Extract the [X, Y] coordinate from the center of the cell holding the provided text.  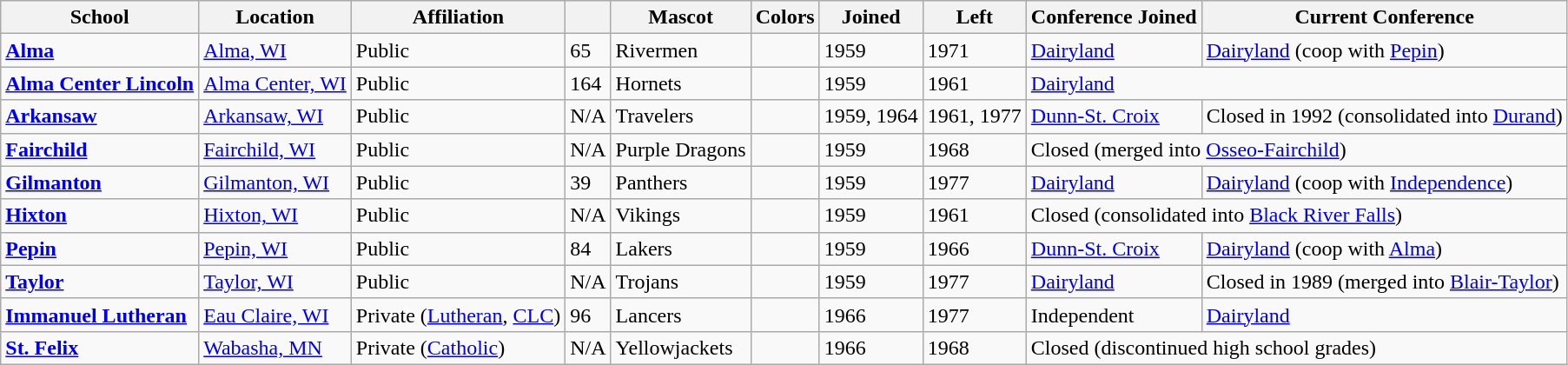
Purple Dragons [681, 149]
Gilmanton, WI [275, 182]
Eau Claire, WI [275, 315]
Travelers [681, 116]
Private (Catholic) [458, 348]
Taylor [100, 282]
Conference Joined [1114, 17]
Hixton, WI [275, 216]
Wabasha, MN [275, 348]
Panthers [681, 182]
Gilmanton [100, 182]
Yellowjackets [681, 348]
Lancers [681, 315]
Hornets [681, 83]
1971 [975, 50]
Closed (consolidated into Black River Falls) [1296, 216]
Mascot [681, 17]
Arkansaw, WI [275, 116]
164 [588, 83]
Closed in 1989 (merged into Blair-Taylor) [1385, 282]
Trojans [681, 282]
39 [588, 182]
Alma, WI [275, 50]
Joined [870, 17]
Vikings [681, 216]
Current Conference [1385, 17]
Independent [1114, 315]
Location [275, 17]
1959, 1964 [870, 116]
Left [975, 17]
Hixton [100, 216]
65 [588, 50]
Pepin [100, 249]
Dairyland (coop with Pepin) [1385, 50]
Dairyland (coop with Alma) [1385, 249]
Fairchild [100, 149]
84 [588, 249]
Private (Lutheran, CLC) [458, 315]
St. Felix [100, 348]
Rivermen [681, 50]
Taylor, WI [275, 282]
Lakers [681, 249]
Closed (discontinued high school grades) [1296, 348]
Alma [100, 50]
Affiliation [458, 17]
Arkansaw [100, 116]
Alma Center Lincoln [100, 83]
Alma Center, WI [275, 83]
Closed in 1992 (consolidated into Durand) [1385, 116]
Colors [785, 17]
School [100, 17]
Immanuel Lutheran [100, 315]
Closed (merged into Osseo-Fairchild) [1296, 149]
Dairyland (coop with Independence) [1385, 182]
1961, 1977 [975, 116]
Fairchild, WI [275, 149]
Pepin, WI [275, 249]
96 [588, 315]
